Extract the [x, y] coordinate from the center of the cell holding the provided text.  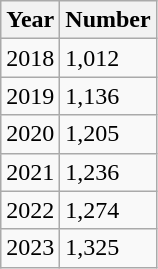
2021 [30, 172]
Number [108, 20]
1,205 [108, 134]
1,012 [108, 58]
2023 [30, 248]
1,236 [108, 172]
2018 [30, 58]
2020 [30, 134]
2022 [30, 210]
1,136 [108, 96]
2019 [30, 96]
1,325 [108, 248]
Year [30, 20]
1,274 [108, 210]
